Determine the (X, Y) coordinate at the center of the cell enclosing the given text.  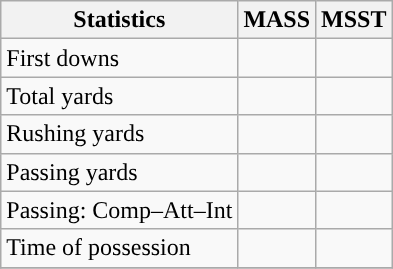
Statistics (120, 20)
Rushing yards (120, 134)
Total yards (120, 96)
MSST (354, 20)
Time of possession (120, 248)
First downs (120, 58)
Passing: Comp–Att–Int (120, 210)
MASS (277, 20)
Passing yards (120, 172)
